For the text-containing cell, return its midpoint in [X, Y] coordinate format. 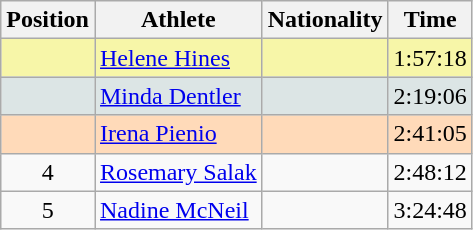
Time [430, 20]
1:57:18 [430, 58]
Position [48, 20]
Rosemary Salak [178, 172]
2:48:12 [430, 172]
Nationality [325, 20]
5 [48, 210]
Nadine McNeil [178, 210]
Helene Hines [178, 58]
Irena Pienio [178, 134]
2:19:06 [430, 96]
2:41:05 [430, 134]
Athlete [178, 20]
3:24:48 [430, 210]
4 [48, 172]
Minda Dentler [178, 96]
